Pinpoint the cell where the given text exists, returning its [x, y] midpoint coordinate. 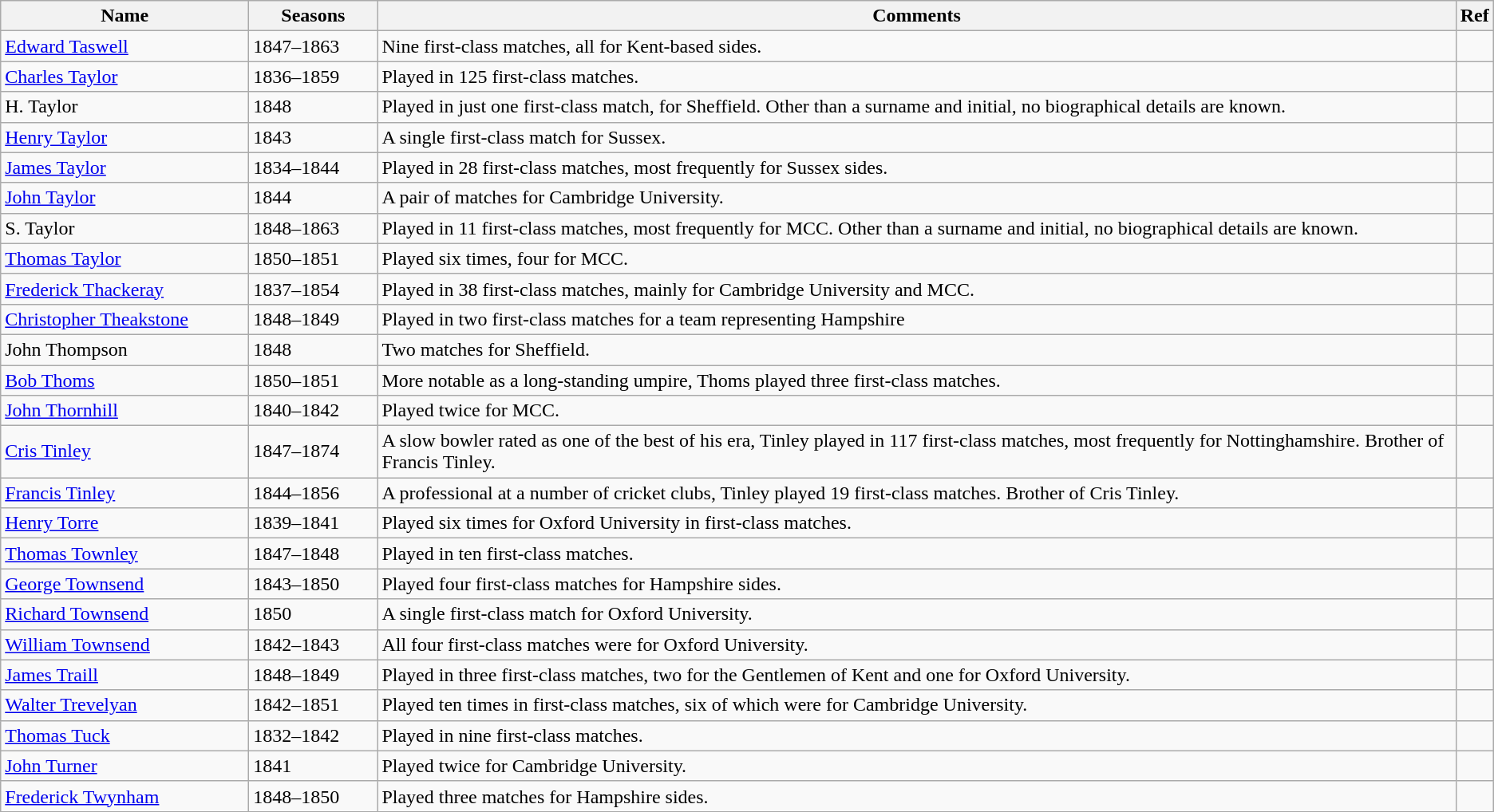
Thomas Taylor [125, 258]
Ref [1475, 16]
James Traill [125, 675]
Thomas Tuck [125, 735]
Christopher Theakstone [125, 319]
Played six times for Oxford University in first-class matches. [916, 523]
1844 [313, 198]
Played in two first-class matches for a team representing Hampshire [916, 319]
More notable as a long-standing umpire, Thoms played three first-class matches. [916, 380]
Edward Taswell [125, 46]
Seasons [313, 16]
1841 [313, 766]
Played twice for MCC. [916, 411]
John Thompson [125, 349]
Played twice for Cambridge University. [916, 766]
1843 [313, 137]
A single first-class match for Sussex. [916, 137]
Name [125, 16]
John Turner [125, 766]
1843–1850 [313, 584]
H. Taylor [125, 107]
Played in 11 first-class matches, most frequently for MCC. Other than a surname and initial, no biographical details are known. [916, 228]
1834–1844 [313, 168]
A single first-class match for Oxford University. [916, 614]
Frederick Thackeray [125, 289]
Played in 125 first-class matches. [916, 77]
1847–1874 [313, 451]
1847–1848 [313, 554]
1847–1863 [313, 46]
1836–1859 [313, 77]
1837–1854 [313, 289]
Played in ten first-class matches. [916, 554]
1840–1842 [313, 411]
A pair of matches for Cambridge University. [916, 198]
William Townsend [125, 644]
James Taylor [125, 168]
1842–1843 [313, 644]
All four first-class matches were for Oxford University. [916, 644]
1850 [313, 614]
Charles Taylor [125, 77]
1839–1841 [313, 523]
1848–1850 [313, 796]
Played six times, four for MCC. [916, 258]
1842–1851 [313, 705]
John Taylor [125, 198]
Francis Tinley [125, 493]
Comments [916, 16]
John Thornhill [125, 411]
Richard Townsend [125, 614]
Two matches for Sheffield. [916, 349]
1844–1856 [313, 493]
A professional at a number of cricket clubs, Tinley played 19 first-class matches. Brother of Cris Tinley. [916, 493]
S. Taylor [125, 228]
Cris Tinley [125, 451]
Played in just one first-class match, for Sheffield. Other than a surname and initial, no biographical details are known. [916, 107]
Played four first-class matches for Hampshire sides. [916, 584]
Walter Trevelyan [125, 705]
Played ten times in first-class matches, six of which were for Cambridge University. [916, 705]
Played in 28 first-class matches, most frequently for Sussex sides. [916, 168]
Played in three first-class matches, two for the Gentlemen of Kent and one for Oxford University. [916, 675]
Played in nine first-class matches. [916, 735]
Henry Torre [125, 523]
Thomas Townley [125, 554]
1848–1863 [313, 228]
1832–1842 [313, 735]
Bob Thoms [125, 380]
Played in 38 first-class matches, mainly for Cambridge University and MCC. [916, 289]
Frederick Twynham [125, 796]
Henry Taylor [125, 137]
George Townsend [125, 584]
Nine first-class matches, all for Kent-based sides. [916, 46]
Played three matches for Hampshire sides. [916, 796]
